Search for the cell housing the specified text and yield its [x, y] center coordinate. 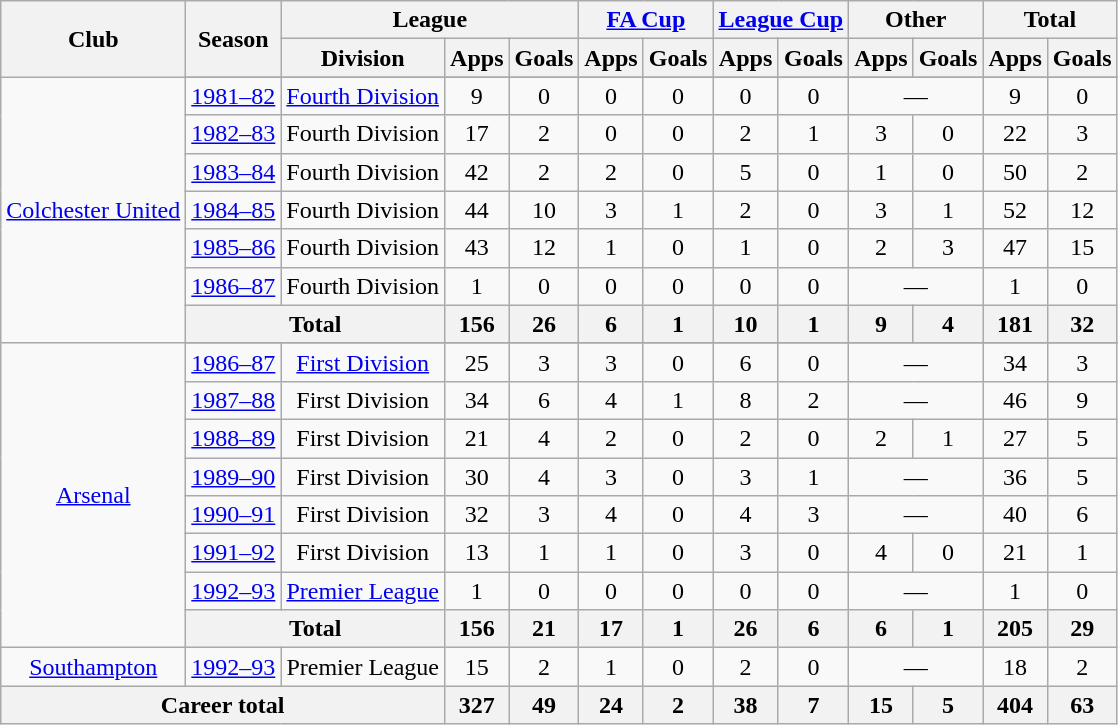
Club [94, 39]
25 [477, 362]
24 [611, 705]
43 [477, 248]
1988–89 [234, 438]
7 [814, 705]
29 [1082, 629]
38 [746, 705]
13 [477, 553]
Division [363, 58]
46 [1015, 400]
22 [1015, 134]
36 [1015, 477]
181 [1015, 324]
40 [1015, 515]
1990–91 [234, 515]
49 [544, 705]
1982–83 [234, 134]
63 [1082, 705]
1987–88 [234, 400]
Arsenal [94, 495]
Colchester United [94, 210]
Other [916, 20]
League Cup [781, 20]
52 [1015, 210]
FA Cup [646, 20]
1985–86 [234, 248]
50 [1015, 172]
1983–84 [234, 172]
327 [477, 705]
1989–90 [234, 477]
205 [1015, 629]
1981–82 [234, 96]
1991–92 [234, 553]
44 [477, 210]
1984–85 [234, 210]
Season [234, 39]
27 [1015, 438]
Southampton [94, 667]
42 [477, 172]
Career total [223, 705]
8 [746, 400]
18 [1015, 667]
League [430, 20]
30 [477, 477]
47 [1015, 248]
404 [1015, 705]
